Capture the cell that displays the provided text and extract its [x, y] central coordinate. 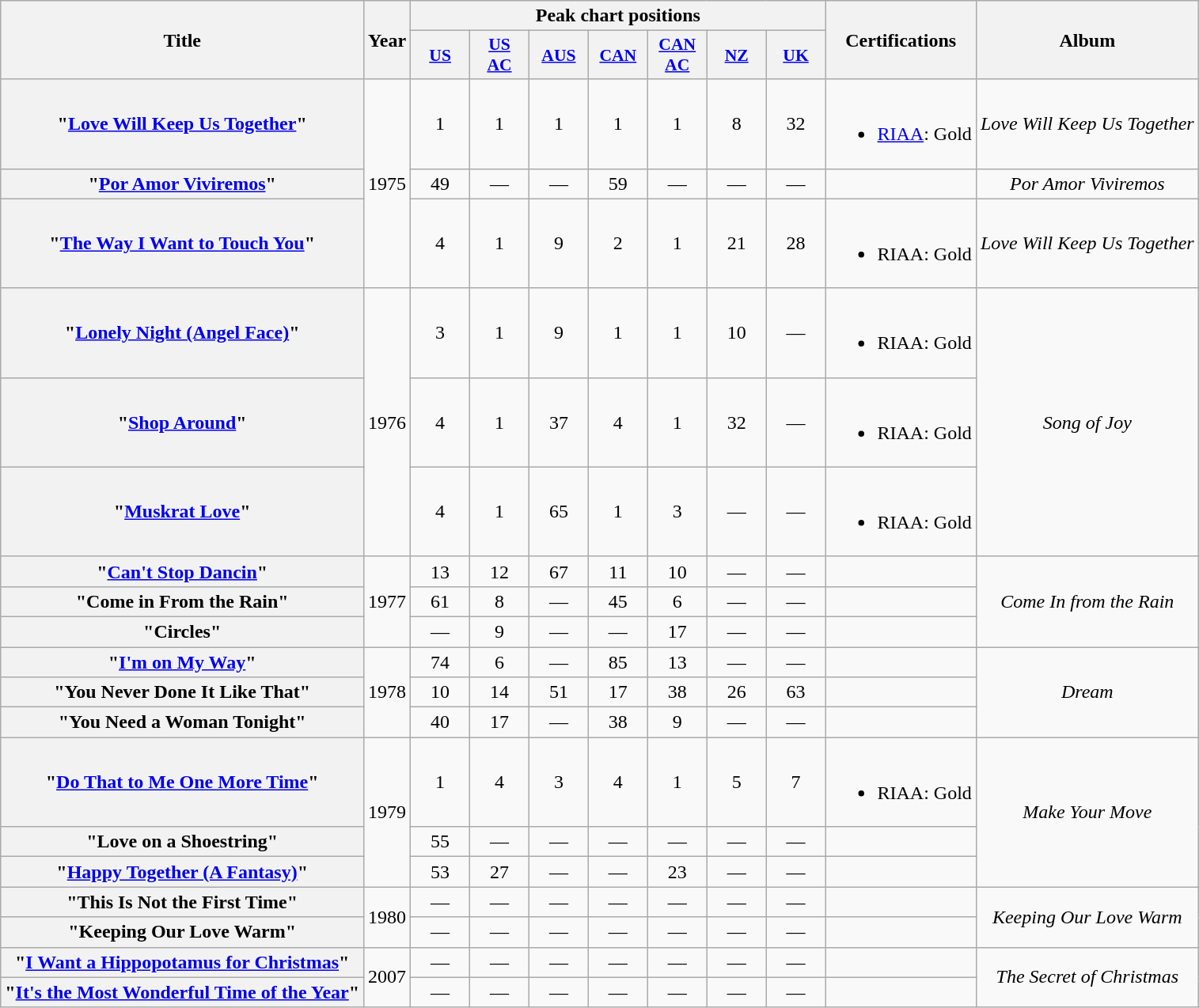
12 [500, 571]
63 [796, 692]
NZ [736, 55]
UK [796, 55]
"I'm on My Way" [182, 662]
"Lonely Night (Angel Face)" [182, 332]
"Love Will Keep Us Together" [182, 123]
"I Want a Hippopotamus for Christmas" [182, 962]
Album [1087, 40]
"Shop Around" [182, 423]
40 [440, 722]
CANAC [677, 55]
USAC [500, 55]
45 [617, 601]
"You Never Done It Like That" [182, 692]
"Come in From the Rain" [182, 601]
61 [440, 601]
"Can't Stop Dancin" [182, 571]
Dream [1087, 692]
Make Your Move [1087, 812]
Come In from the Rain [1087, 601]
Keeping Our Love Warm [1087, 917]
55 [440, 842]
23 [677, 872]
26 [736, 692]
1976 [388, 423]
1977 [388, 601]
Peak chart positions [618, 16]
14 [500, 692]
11 [617, 571]
2 [617, 244]
"The Way I Want to Touch You" [182, 244]
74 [440, 662]
Por Amor Viviremos [1087, 184]
65 [559, 511]
"Love on a Shoestring" [182, 842]
1980 [388, 917]
Song of Joy [1087, 423]
CAN [617, 55]
1978 [388, 692]
28 [796, 244]
Title [182, 40]
Certifications [901, 40]
"You Need a Woman Tonight" [182, 722]
"Muskrat Love" [182, 511]
2007 [388, 977]
The Secret of Christmas [1087, 977]
5 [736, 782]
27 [500, 872]
1979 [388, 812]
85 [617, 662]
37 [559, 423]
51 [559, 692]
"Keeping Our Love Warm" [182, 932]
"This Is Not the First Time" [182, 902]
"Circles" [182, 631]
1975 [388, 184]
21 [736, 244]
59 [617, 184]
7 [796, 782]
"Do That to Me One More Time" [182, 782]
Year [388, 40]
67 [559, 571]
AUS [559, 55]
US [440, 55]
53 [440, 872]
"Happy Together (A Fantasy)" [182, 872]
"It's the Most Wonderful Time of the Year" [182, 992]
"Por Amor Viviremos" [182, 184]
49 [440, 184]
